Identify which cell holds the provided text, then report its (x, y) central coordinate. 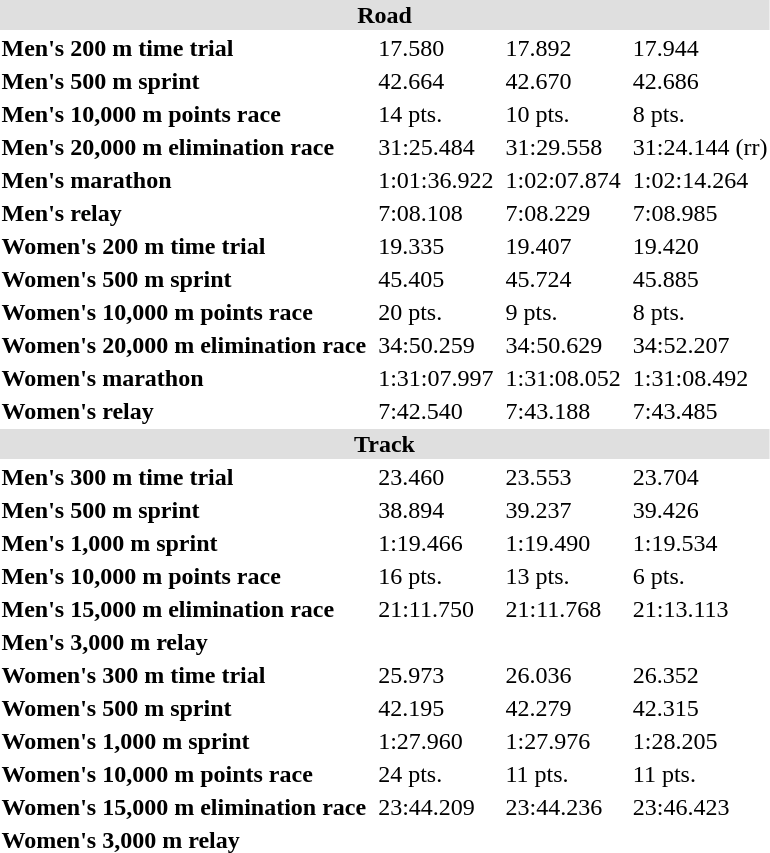
23.460 (436, 477)
7:08.229 (563, 213)
17.580 (436, 48)
31:29.558 (563, 147)
Women's 15,000 m elimination race (184, 807)
21:11.768 (563, 609)
Men's 1,000 m sprint (184, 543)
21:13.113 (700, 609)
34:50.259 (436, 345)
14 pts. (436, 114)
Men's 200 m time trial (184, 48)
42.279 (563, 708)
1:31:07.997 (436, 378)
Women's 200 m time trial (184, 246)
Women's 20,000 m elimination race (184, 345)
39.426 (700, 510)
19.335 (436, 246)
45.724 (563, 279)
23:46.423 (700, 807)
17.892 (563, 48)
1:28.205 (700, 741)
9 pts. (563, 312)
Men's 300 m time trial (184, 477)
6 pts. (700, 576)
Women's relay (184, 411)
7:43.485 (700, 411)
7:08.108 (436, 213)
10 pts. (563, 114)
1:31:08.052 (563, 378)
17.944 (700, 48)
16 pts. (436, 576)
23.704 (700, 477)
20 pts. (436, 312)
23:44.236 (563, 807)
1:27.976 (563, 741)
34:50.629 (563, 345)
24 pts. (436, 774)
19.420 (700, 246)
Men's 20,000 m elimination race (184, 147)
1:19.534 (700, 543)
Men's relay (184, 213)
19.407 (563, 246)
1:27.960 (436, 741)
23.553 (563, 477)
Women's 300 m time trial (184, 675)
42.664 (436, 81)
1:19.466 (436, 543)
42.315 (700, 708)
26.036 (563, 675)
39.237 (563, 510)
42.195 (436, 708)
42.686 (700, 81)
45.405 (436, 279)
Women's 1,000 m sprint (184, 741)
23:44.209 (436, 807)
25.973 (436, 675)
21:11.750 (436, 609)
7:43.188 (563, 411)
38.894 (436, 510)
34:52.207 (700, 345)
Road (384, 15)
Men's marathon (184, 180)
45.885 (700, 279)
1:02:14.264 (700, 180)
13 pts. (563, 576)
31:24.144 (rr) (700, 147)
1:02:07.874 (563, 180)
7:42.540 (436, 411)
Men's 15,000 m elimination race (184, 609)
Women's marathon (184, 378)
31:25.484 (436, 147)
Men's 3,000 m relay (184, 642)
1:19.490 (563, 543)
1:31:08.492 (700, 378)
Track (384, 444)
42.670 (563, 81)
1:01:36.922 (436, 180)
26.352 (700, 675)
7:08.985 (700, 213)
